Determine the [x, y] coordinate at the center of the cell enclosing the given text.  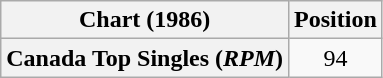
94 [336, 58]
Chart (1986) [145, 20]
Canada Top Singles (RPM) [145, 58]
Position [336, 20]
